Return the [X, Y] coordinate for the center point of the cell that contains the specified text.  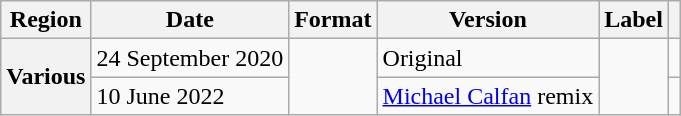
Various [46, 77]
Michael Calfan remix [488, 96]
Format [333, 20]
Label [634, 20]
24 September 2020 [190, 58]
Version [488, 20]
Original [488, 58]
Date [190, 20]
10 June 2022 [190, 96]
Region [46, 20]
